Extract the [x, y] coordinate from the center of the cell holding the provided text.  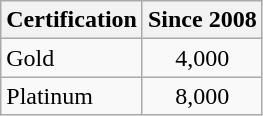
Gold [72, 58]
4,000 [202, 58]
Platinum [72, 96]
8,000 [202, 96]
Since 2008 [202, 20]
Certification [72, 20]
